Locate the cell with the specified text and output its [X, Y] center coordinate. 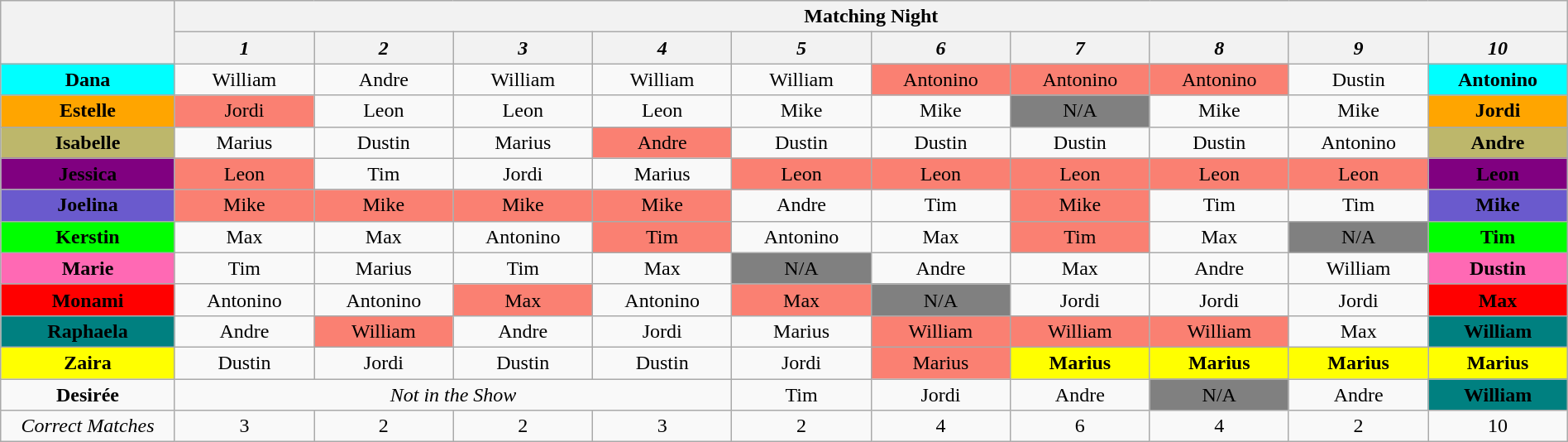
Not in the Show [453, 395]
Kerstin [88, 237]
5 [801, 48]
8 [1219, 48]
9 [1358, 48]
7 [1080, 48]
Zaira [88, 363]
Joelina [88, 205]
Correct Matches [88, 426]
Raphaela [88, 331]
Dana [88, 79]
Monami [88, 300]
1 [244, 48]
Jessica [88, 174]
Marie [88, 268]
Estelle [88, 111]
Isabelle [88, 142]
Desirée [88, 395]
Matching Night [871, 17]
